Locate the cell with the specified text and output its (X, Y) center coordinate. 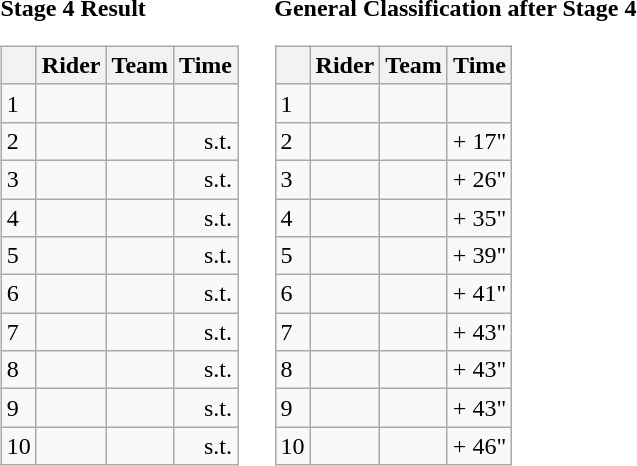
+ 39" (479, 256)
+ 46" (479, 446)
+ 41" (479, 294)
+ 35" (479, 217)
+ 26" (479, 179)
+ 17" (479, 141)
